Output the (x, y) coordinate of the center of the cell containing the given text.  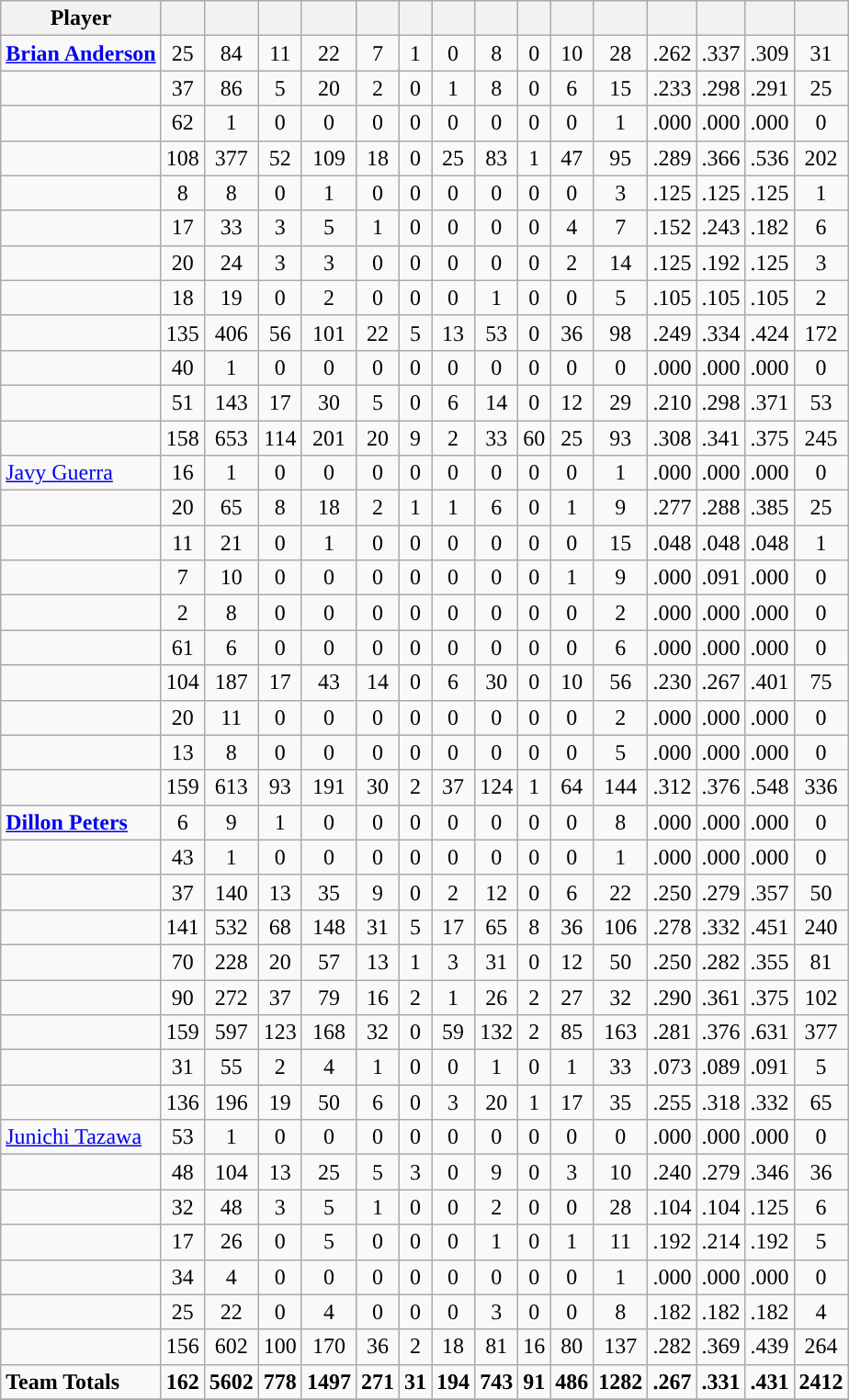
.210 (673, 402)
144 (621, 787)
137 (621, 1347)
.631 (770, 1033)
228 (232, 962)
240 (821, 927)
55 (232, 1067)
60 (535, 438)
272 (232, 997)
68 (279, 927)
Dillon Peters (81, 822)
136 (182, 1102)
59 (454, 1033)
.290 (673, 997)
.334 (720, 333)
653 (232, 438)
.277 (673, 508)
.361 (720, 997)
79 (329, 997)
202 (821, 158)
.255 (673, 1102)
168 (329, 1033)
Team Totals (81, 1382)
602 (232, 1347)
170 (329, 1347)
.536 (770, 158)
.357 (770, 892)
141 (182, 927)
532 (232, 927)
34 (182, 1277)
271 (377, 1382)
124 (496, 787)
.308 (673, 438)
90 (182, 997)
84 (232, 53)
597 (232, 1033)
.331 (720, 1382)
486 (572, 1382)
.278 (673, 927)
75 (821, 683)
132 (496, 1033)
85 (572, 1033)
27 (572, 997)
.281 (673, 1033)
.230 (673, 683)
64 (572, 787)
245 (821, 438)
196 (232, 1102)
194 (454, 1382)
.401 (770, 683)
163 (621, 1033)
172 (821, 333)
140 (232, 892)
158 (182, 438)
778 (279, 1382)
156 (182, 1347)
613 (232, 787)
.249 (673, 333)
47 (572, 158)
62 (182, 123)
95 (621, 158)
.288 (720, 508)
.073 (673, 1067)
.548 (770, 787)
80 (572, 1347)
.439 (770, 1347)
5602 (232, 1382)
191 (329, 787)
.355 (770, 962)
.346 (770, 1172)
40 (182, 367)
743 (496, 1382)
91 (535, 1382)
Brian Anderson (81, 53)
24 (232, 263)
1282 (621, 1382)
143 (232, 402)
162 (182, 1382)
.431 (770, 1382)
.318 (720, 1102)
114 (279, 438)
.214 (720, 1242)
123 (279, 1033)
57 (329, 962)
.312 (673, 787)
.291 (770, 88)
108 (182, 158)
51 (182, 402)
52 (279, 158)
Javy Guerra (81, 473)
.371 (770, 402)
.451 (770, 927)
.262 (673, 53)
100 (279, 1347)
83 (496, 158)
21 (232, 543)
61 (182, 648)
98 (621, 333)
.366 (720, 158)
.337 (720, 53)
406 (232, 333)
.089 (720, 1067)
.369 (720, 1347)
.289 (673, 158)
102 (821, 997)
.341 (720, 438)
.233 (673, 88)
201 (329, 438)
.243 (720, 228)
109 (329, 158)
187 (232, 683)
1497 (329, 1382)
.424 (770, 333)
106 (621, 927)
264 (821, 1347)
29 (621, 402)
.152 (673, 228)
Player (81, 18)
.385 (770, 508)
70 (182, 962)
.309 (770, 53)
86 (232, 88)
2412 (821, 1382)
148 (329, 927)
135 (182, 333)
.240 (673, 1172)
101 (329, 333)
336 (821, 787)
Junichi Tazawa (81, 1137)
